Pinpoint the cell where the given text exists, returning its (X, Y) midpoint coordinate. 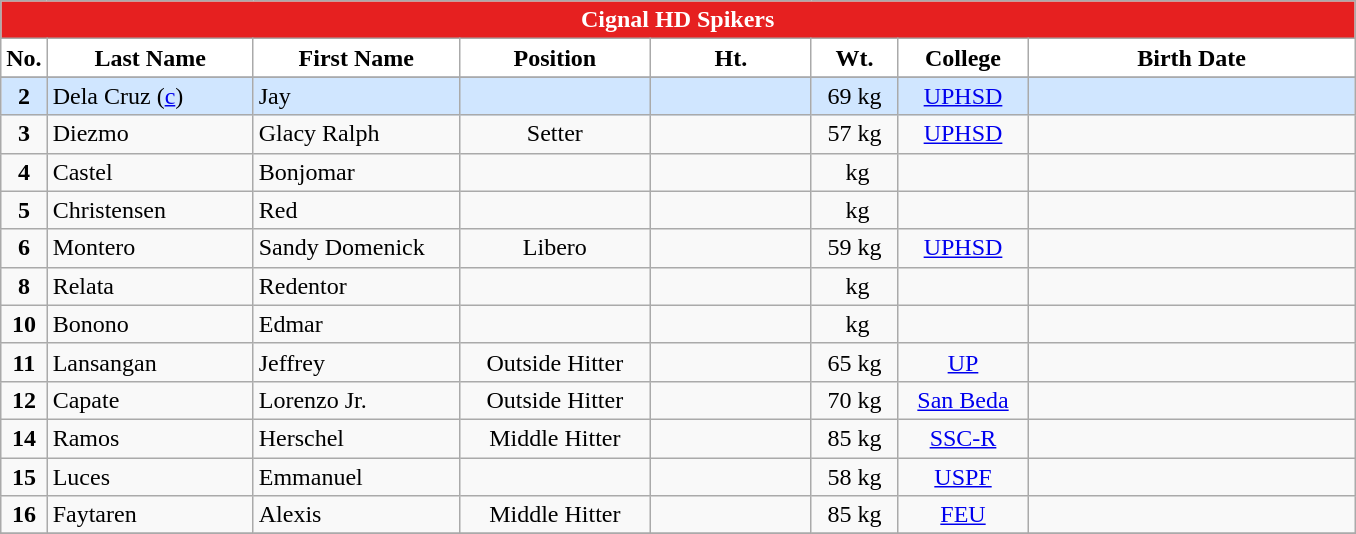
Ht. (730, 58)
Lansangan (150, 362)
Position (554, 58)
15 (24, 477)
65 kg (854, 362)
70 kg (854, 400)
Ramos (150, 438)
Setter (554, 134)
69 kg (854, 96)
Birth Date (1192, 58)
Diezmo (150, 134)
Sandy Domenick (356, 248)
Jeffrey (356, 362)
FEU (962, 515)
Faytaren (150, 515)
Lorenzo Jr. (356, 400)
Bonono (150, 324)
First Name (356, 58)
6 (24, 248)
Castel (150, 172)
12 (24, 400)
Libero (554, 248)
3 (24, 134)
2 (24, 96)
16 (24, 515)
USPF (962, 477)
11 (24, 362)
Emmanuel (356, 477)
Glacy Ralph (356, 134)
Christensen (150, 210)
Alexis (356, 515)
10 (24, 324)
Montero (150, 248)
57 kg (854, 134)
Red (356, 210)
4 (24, 172)
59 kg (854, 248)
Relata (150, 286)
Capate (150, 400)
Bonjomar (356, 172)
Edmar (356, 324)
No. (24, 58)
14 (24, 438)
UP (962, 362)
Luces (150, 477)
Redentor (356, 286)
San Beda (962, 400)
Herschel (356, 438)
8 (24, 286)
Dela Cruz (c) (150, 96)
5 (24, 210)
Wt. (854, 58)
Last Name (150, 58)
Cignal HD Spikers (678, 20)
Jay (356, 96)
58 kg (854, 477)
College (962, 58)
SSC-R (962, 438)
